From the cell containing the given text, extract its center point as (X, Y) coordinate. 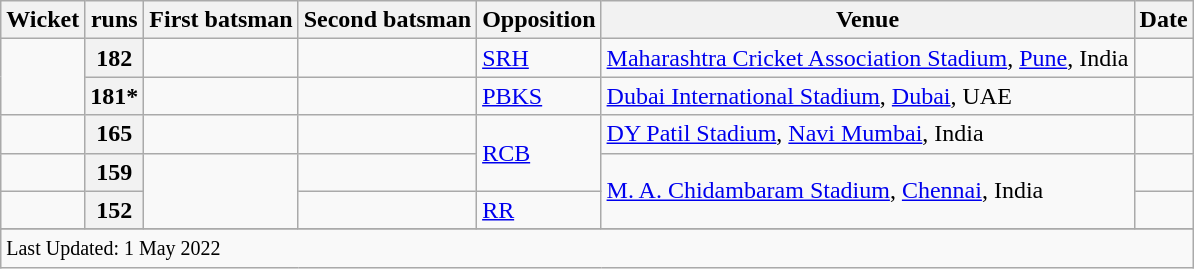
PBKS (539, 96)
M. A. Chidambaram Stadium, Chennai, India (868, 191)
182 (114, 58)
159 (114, 172)
Venue (868, 20)
165 (114, 134)
RCB (539, 153)
SRH (539, 58)
RR (539, 210)
Date (1164, 20)
First batsman (221, 20)
181* (114, 96)
Maharashtra Cricket Association Stadium, Pune, India (868, 58)
Wicket (43, 20)
Opposition (539, 20)
Second batsman (387, 20)
runs (114, 20)
DY Patil Stadium, Navi Mumbai, India (868, 134)
Dubai International Stadium, Dubai, UAE (868, 96)
152 (114, 210)
Last Updated: 1 May 2022 (597, 248)
